Scan for the cell matching the given text and deliver its (x, y) coordinate at center. 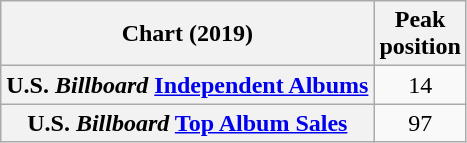
14 (420, 85)
U.S. Billboard Independent Albums (188, 85)
Peak position (420, 34)
Chart (2019) (188, 34)
97 (420, 123)
U.S. Billboard Top Album Sales (188, 123)
